Extract the [x, y] coordinate from the center of the cell holding the provided text.  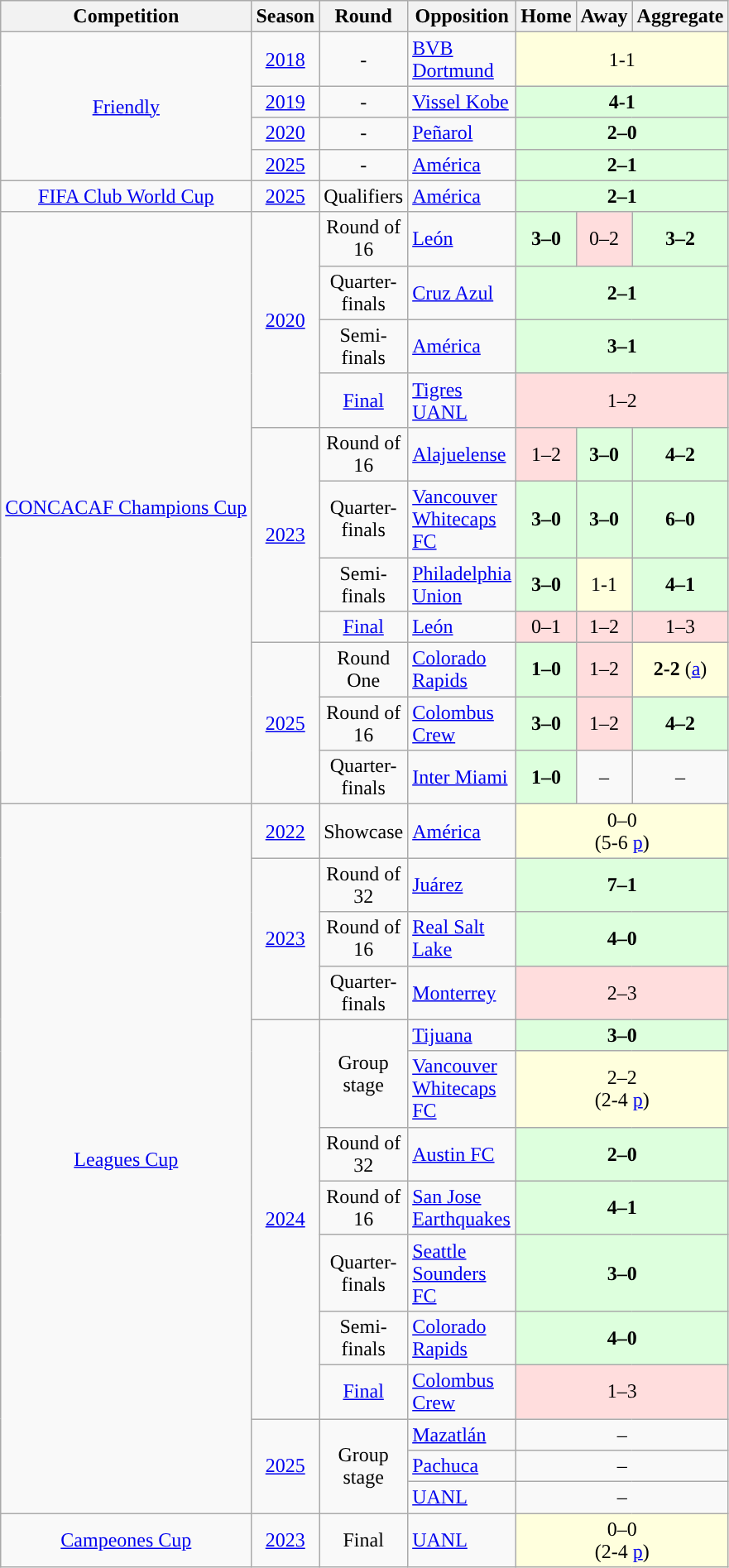
Pachuca [462, 1466]
CONCACAF Champions Cup [126, 508]
Philadelphia Union [462, 584]
3–2 [680, 238]
2019 [285, 102]
0–1 [546, 627]
Round [364, 17]
0–0 (2-4 p) [622, 1541]
Home [546, 17]
Cruz Azul [462, 293]
Campeones Cup [126, 1541]
2022 [285, 831]
2–2 (2-4 p) [622, 1089]
Leagues Cup [126, 1158]
7–1 [622, 885]
Competition [126, 17]
Austin FC [462, 1153]
Qualifiers [364, 196]
4-1 [622, 102]
2–3 [622, 993]
Round One [364, 670]
San Jose Earthquakes [462, 1208]
Peñarol [462, 133]
0–2 [604, 238]
Opposition [462, 17]
Away [604, 17]
Tigres UANL [462, 400]
2024 [285, 1219]
Vissel Kobe [462, 102]
0–0 (5-6 p) [622, 831]
Friendly [126, 106]
Alajuelense [462, 453]
2-2 (a) [680, 670]
Mazatlán [462, 1434]
Seattle Sounders FC [462, 1273]
Inter Miami [462, 778]
Tijuana [462, 1035]
Juárez [462, 885]
Season [285, 17]
Monterrey [462, 993]
FIFA Club World Cup [126, 196]
2018 [285, 60]
Aggregate [680, 17]
BVB Dortmund [462, 60]
Showcase [364, 831]
Real Salt Lake [462, 938]
6–0 [680, 519]
3–1 [622, 346]
